Locate the cell with the specified text and output its [x, y] center coordinate. 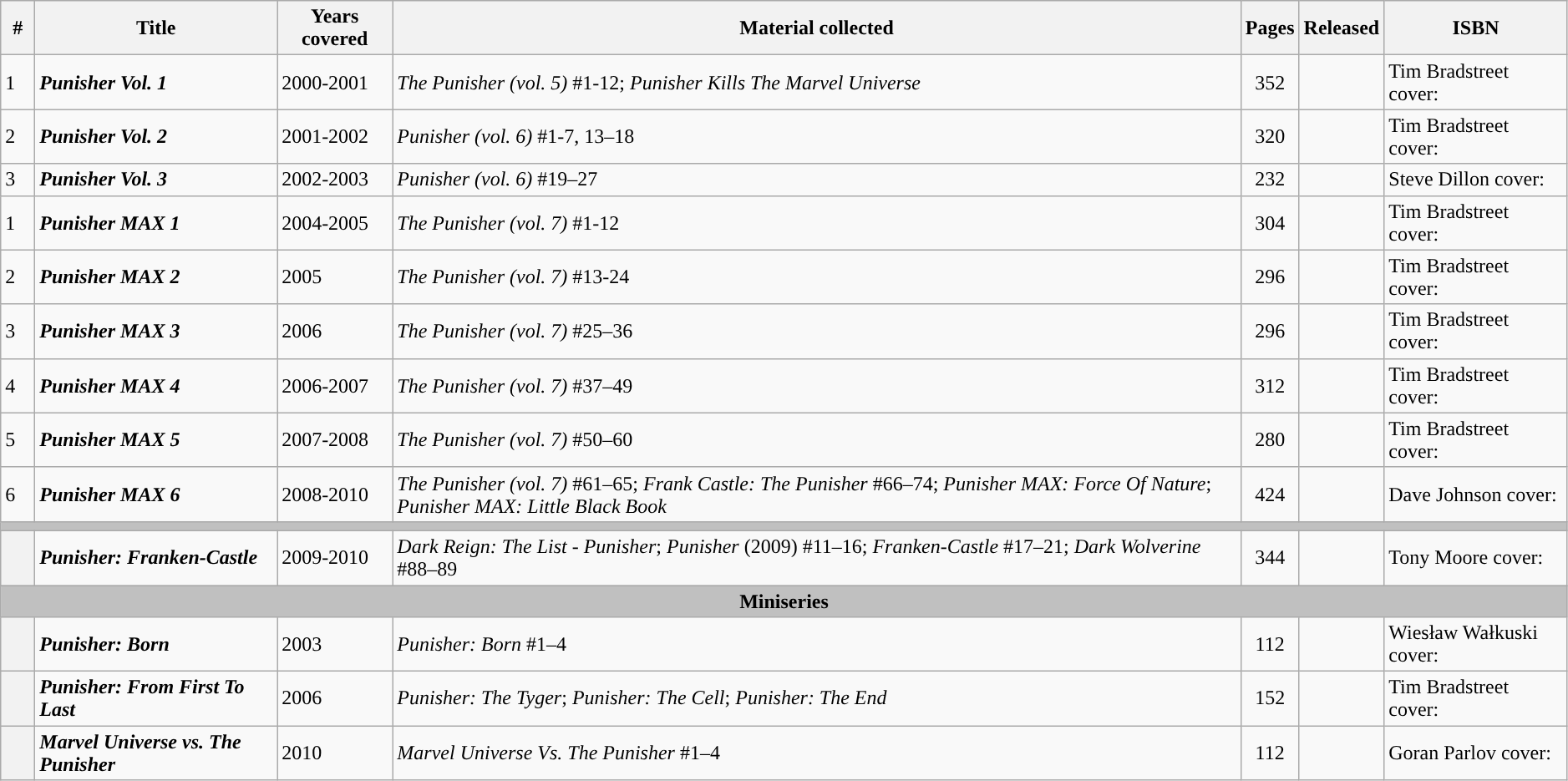
312 [1270, 386]
Punisher: Born [156, 645]
Dark Reign: The List - Punisher; Punisher (2009) #11–16; Franken-Castle #17–21; Dark Wolverine #88–89 [817, 558]
5 [18, 439]
Punisher Vol. 2 [156, 137]
Punisher MAX 5 [156, 439]
The Punisher (vol. 7) #25–36 [817, 331]
The Punisher (vol. 7) #50–60 [817, 439]
Punisher (vol. 6) #1-7, 13–18 [817, 137]
2005 [335, 277]
ISBN [1476, 28]
2007-2008 [335, 439]
Punisher: The Tyger; Punisher: The Cell; Punisher: The End [817, 698]
2002-2003 [335, 180]
2006-2007 [335, 386]
Punisher Vol. 3 [156, 180]
The Punisher (vol. 7) #1-12 [817, 222]
# [18, 28]
The Punisher (vol. 7) #37–49 [817, 386]
2004-2005 [335, 222]
6 [18, 494]
Punisher MAX 1 [156, 222]
Years covered [335, 28]
4 [18, 386]
304 [1270, 222]
Tony Moore cover: [1476, 558]
Punisher: Franken-Castle [156, 558]
2003 [335, 645]
Dave Johnson cover: [1476, 494]
2008-2010 [335, 494]
Released [1342, 28]
152 [1270, 698]
Marvel Universe Vs. The Punisher #1–4 [817, 753]
Punisher MAX 3 [156, 331]
Punisher MAX 4 [156, 386]
2001-2002 [335, 137]
Punisher: Born #1–4 [817, 645]
Punisher: From First To Last [156, 698]
Goran Parlov cover: [1476, 753]
Wiesław Wałkuski cover: [1476, 645]
Punisher Vol. 1 [156, 82]
Title [156, 28]
Miniseries [784, 601]
320 [1270, 137]
Pages [1270, 28]
The Punisher (vol. 7) #13-24 [817, 277]
The Punisher (vol. 5) #1-12; Punisher Kills The Marvel Universe [817, 82]
2009-2010 [335, 558]
352 [1270, 82]
2000-2001 [335, 82]
232 [1270, 180]
Material collected [817, 28]
Punisher MAX 6 [156, 494]
Punisher (vol. 6) #19–27 [817, 180]
2010 [335, 753]
The Punisher (vol. 7) #61–65; Frank Castle: The Punisher #66–74; Punisher MAX: Force Of Nature; Punisher MAX: Little Black Book [817, 494]
Marvel Universe vs. The Punisher [156, 753]
280 [1270, 439]
Punisher MAX 2 [156, 277]
Steve Dillon cover: [1476, 180]
344 [1270, 558]
424 [1270, 494]
